From the cell containing the given text, extract its center point as (X, Y) coordinate. 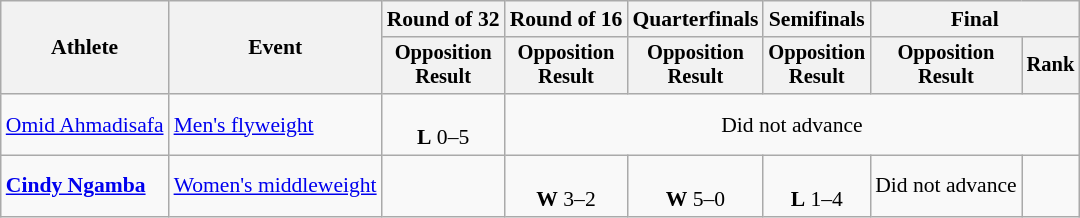
Men's flyweight (276, 124)
Rank (1051, 66)
Athlete (85, 48)
Round of 16 (566, 19)
Quarterfinals (695, 19)
Final (974, 19)
Omid Ahmadisafa (85, 124)
Cindy Ngamba (85, 186)
W 3–2 (566, 186)
L 1–4 (816, 186)
Event (276, 48)
L 0–5 (444, 124)
Semifinals (816, 19)
W 5–0 (695, 186)
Round of 32 (444, 19)
Women's middleweight (276, 186)
